Search for the cell housing the specified text and yield its (x, y) center coordinate. 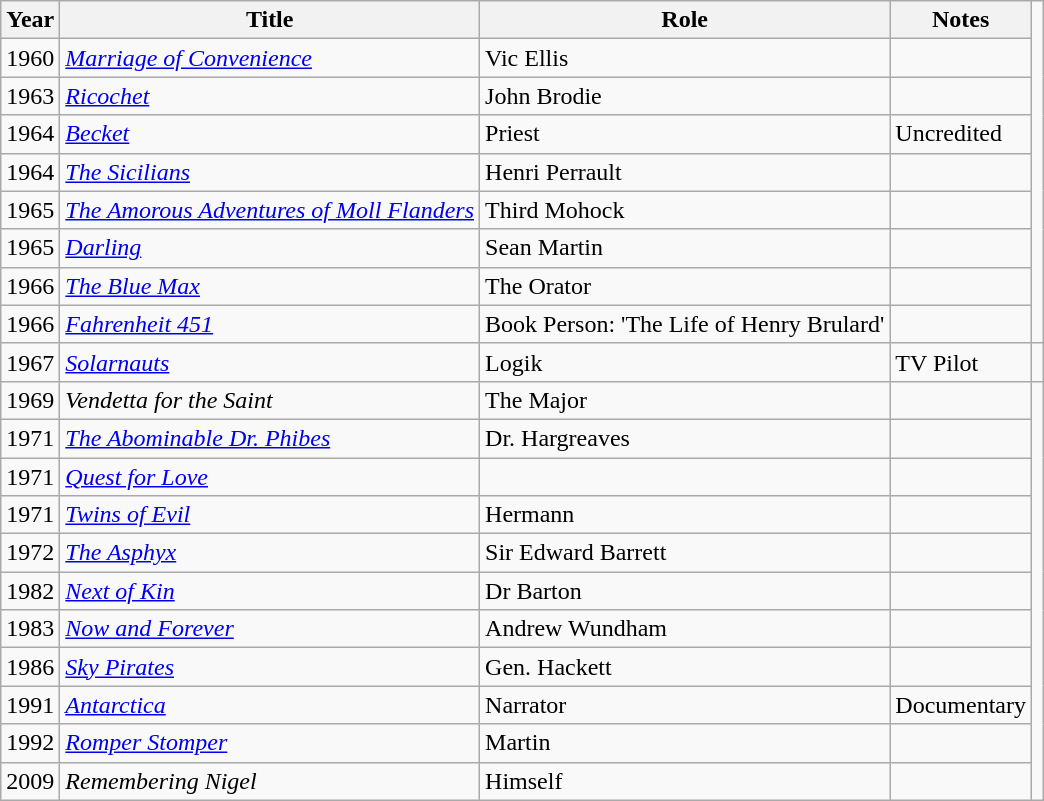
Title (270, 20)
The Blue Max (270, 286)
Twins of Evil (270, 515)
1972 (30, 553)
Year (30, 20)
The Sicilians (270, 172)
Sean Martin (685, 248)
The Major (685, 400)
Documentary (961, 705)
1963 (30, 96)
Himself (685, 781)
1991 (30, 705)
1982 (30, 591)
Sky Pirates (270, 667)
Hermann (685, 515)
Book Person: 'The Life of Henry Brulard' (685, 324)
The Orator (685, 286)
Dr. Hargreaves (685, 438)
Dr Barton (685, 591)
Next of Kin (270, 591)
1960 (30, 58)
Fahrenheit 451 (270, 324)
Role (685, 20)
Antarctica (270, 705)
Gen. Hackett (685, 667)
Logik (685, 362)
The Asphyx (270, 553)
1986 (30, 667)
Priest (685, 134)
1983 (30, 629)
Third Mohock (685, 210)
Now and Forever (270, 629)
The Amorous Adventures of Moll Flanders (270, 210)
The Abominable Dr. Phibes (270, 438)
Quest for Love (270, 477)
1967 (30, 362)
Notes (961, 20)
Vic Ellis (685, 58)
John Brodie (685, 96)
Henri Perrault (685, 172)
1992 (30, 743)
Ricochet (270, 96)
Romper Stomper (270, 743)
Andrew Wundham (685, 629)
Solarnauts (270, 362)
Darling (270, 248)
Uncredited (961, 134)
TV Pilot (961, 362)
2009 (30, 781)
Narrator (685, 705)
1969 (30, 400)
Sir Edward Barrett (685, 553)
Martin (685, 743)
Becket (270, 134)
Remembering Nigel (270, 781)
Vendetta for the Saint (270, 400)
Marriage of Convenience (270, 58)
